Pinpoint the cell where the given text exists, returning its (X, Y) midpoint coordinate. 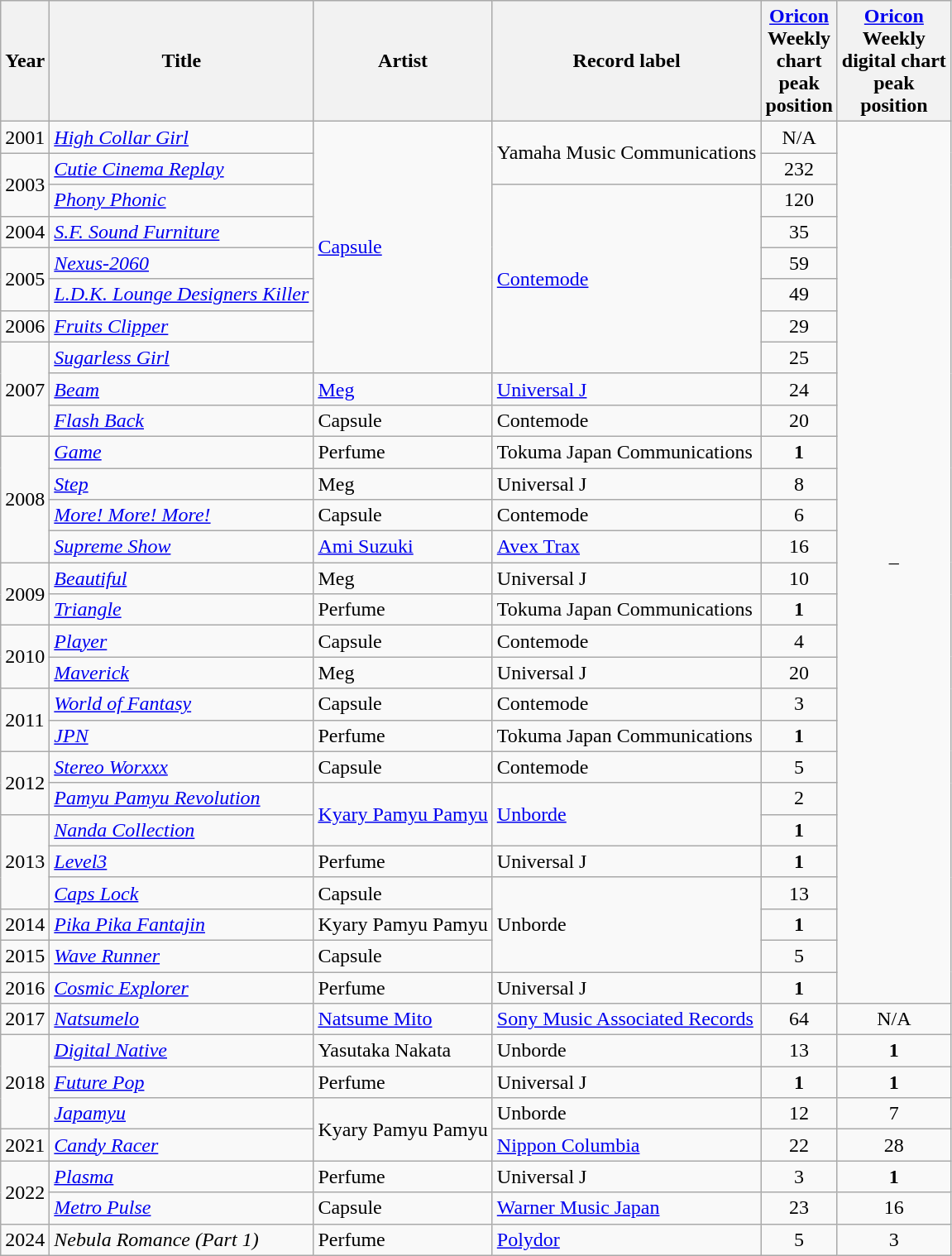
L.D.K. Lounge Designers Killer (182, 295)
2018 (25, 1082)
Flash Back (182, 420)
2017 (25, 1019)
8 (799, 484)
Natsume Mito (403, 1019)
Beautiful (182, 578)
Yamaha Music Communications (627, 153)
Cosmic Explorer (182, 987)
Stereo Worxxx (182, 767)
2015 (25, 956)
Digital Native (182, 1051)
6 (799, 515)
Avex Trax (627, 547)
Step (182, 484)
Wave Runner (182, 956)
Future Pop (182, 1082)
Yasutaka Nakata (403, 1051)
10 (799, 578)
Level3 (182, 861)
2007 (25, 389)
Pika Pika Fantajin (182, 924)
World of Fantasy (182, 704)
2022 (25, 1192)
Candy Racer (182, 1145)
2009 (25, 594)
2003 (25, 185)
Artist (403, 61)
64 (799, 1019)
24 (799, 389)
S.F. Sound Furniture (182, 232)
2014 (25, 924)
2004 (25, 232)
– (893, 563)
Nebula Romance (Part 1) (182, 1239)
Cutie Cinema Replay (182, 169)
Beam (182, 389)
Ami Suzuki (403, 547)
Metro Pulse (182, 1208)
Player (182, 641)
4 (799, 641)
25 (799, 357)
2005 (25, 279)
12 (799, 1114)
JPN (182, 736)
35 (799, 232)
OriconWeeklydigital chartpeakposition (893, 61)
Nippon Columbia (627, 1145)
OriconWeeklychartpeakposition (799, 61)
59 (799, 263)
Plasma (182, 1177)
Maverick (182, 673)
232 (799, 169)
7 (893, 1114)
Year (25, 61)
Polydor (627, 1239)
Nanda Collection (182, 830)
2012 (25, 783)
22 (799, 1145)
Title (182, 61)
23 (799, 1208)
Record label (627, 61)
Sugarless Girl (182, 357)
Caps Lock (182, 893)
2013 (25, 861)
Phony Phonic (182, 200)
Natsumelo (182, 1019)
2006 (25, 326)
2010 (25, 657)
Japamyu (182, 1114)
2021 (25, 1145)
Nexus-2060 (182, 263)
Sony Music Associated Records (627, 1019)
120 (799, 200)
Warner Music Japan (627, 1208)
High Collar Girl (182, 137)
Pamyu Pamyu Revolution (182, 798)
2 (799, 798)
2016 (25, 987)
28 (893, 1145)
Triangle (182, 610)
Game (182, 452)
Fruits Clipper (182, 326)
29 (799, 326)
2001 (25, 137)
More! More! More! (182, 515)
2011 (25, 720)
2024 (25, 1239)
Supreme Show (182, 547)
2008 (25, 499)
49 (799, 295)
